Capture the cell that displays the provided text and extract its (x, y) central coordinate. 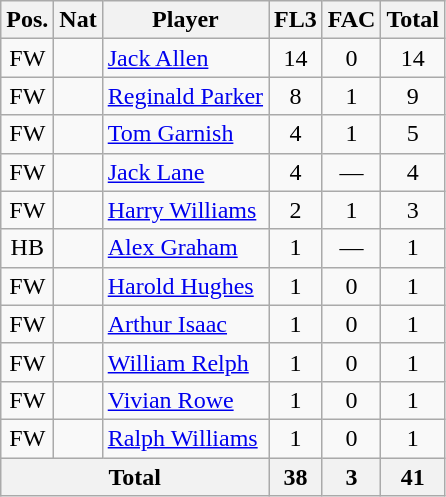
Alex Graham (185, 248)
Jack Allen (185, 58)
Harry Williams (185, 210)
Ralph Williams (185, 438)
FAC (352, 20)
FL3 (296, 20)
William Relph (185, 362)
Pos. (28, 20)
Player (185, 20)
HB (28, 248)
Vivian Rowe (185, 400)
41 (413, 477)
Arthur Isaac (185, 324)
Jack Lane (185, 172)
5 (413, 134)
Harold Hughes (185, 286)
Reginald Parker (185, 96)
Nat (78, 20)
Tom Garnish (185, 134)
2 (296, 210)
8 (296, 96)
9 (413, 96)
38 (296, 477)
